From the cell containing the given text, extract its center point as (X, Y) coordinate. 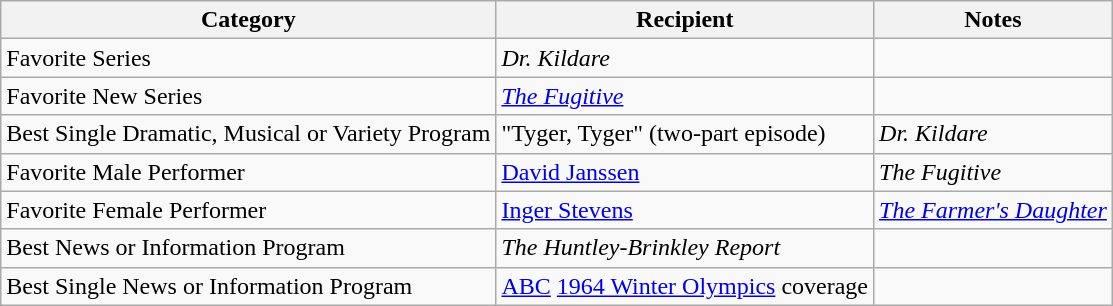
ABC 1964 Winter Olympics coverage (685, 286)
Favorite New Series (248, 96)
Favorite Male Performer (248, 172)
The Huntley-Brinkley Report (685, 248)
Best Single News or Information Program (248, 286)
"Tyger, Tyger" (two-part episode) (685, 134)
David Janssen (685, 172)
Best Single Dramatic, Musical or Variety Program (248, 134)
Category (248, 20)
Favorite Female Performer (248, 210)
Inger Stevens (685, 210)
The Farmer's Daughter (994, 210)
Best News or Information Program (248, 248)
Notes (994, 20)
Favorite Series (248, 58)
Recipient (685, 20)
